Find where the given text appears and provide that cell's center as (X, Y) coordinate. 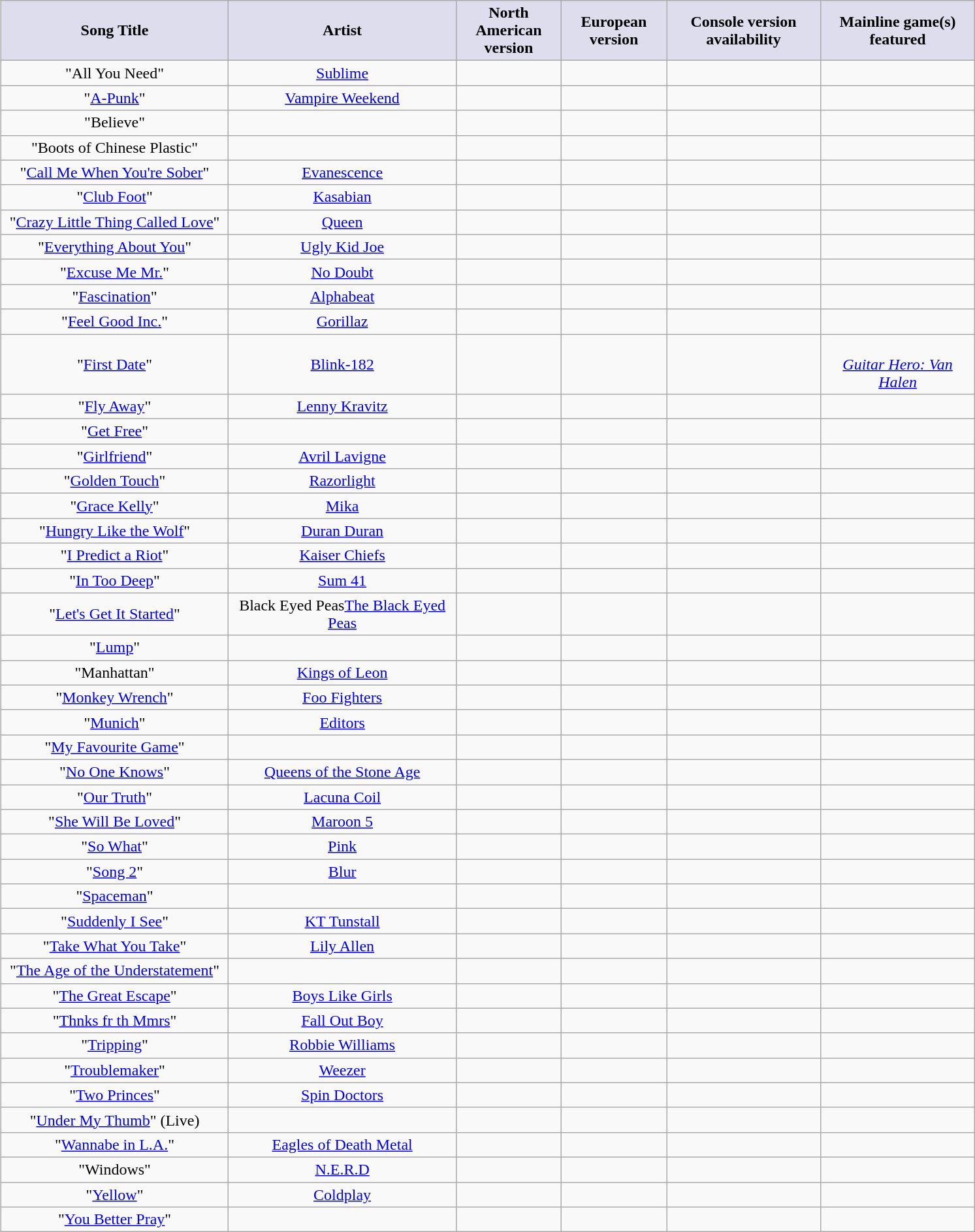
"The Great Escape" (115, 996)
Blur (342, 872)
Lenny Kravitz (342, 407)
"Fascination" (115, 296)
"Suddenly I See" (115, 921)
Ugly Kid Joe (342, 247)
KT Tunstall (342, 921)
"Believe" (115, 123)
"Our Truth" (115, 797)
"Two Princes" (115, 1095)
Razorlight (342, 481)
"Get Free" (115, 432)
"First Date" (115, 364)
Robbie Williams (342, 1045)
Avril Lavigne (342, 456)
"Yellow" (115, 1194)
Kaiser Chiefs (342, 556)
Song Title (115, 31)
Queens of the Stone Age (342, 772)
"Grace Kelly" (115, 506)
Eagles of Death Metal (342, 1145)
"Boots of Chinese Plastic" (115, 148)
"Excuse Me Mr." (115, 272)
"Fly Away" (115, 407)
Gorillaz (342, 321)
Europeanversion (614, 31)
"Windows" (115, 1169)
"Girlfriend" (115, 456)
Spin Doctors (342, 1095)
Pink (342, 847)
"The Age of the Understatement" (115, 971)
"You Better Pray" (115, 1220)
Mainline game(s) featured (898, 31)
"Spaceman" (115, 896)
"Song 2" (115, 872)
Editors (342, 722)
Sum 41 (342, 580)
"Tripping" (115, 1045)
Kasabian (342, 197)
"Crazy Little Thing Called Love" (115, 222)
"Club Foot" (115, 197)
Guitar Hero: Van Halen (898, 364)
Maroon 5 (342, 822)
"Under My Thumb" (Live) (115, 1120)
Artist (342, 31)
Foo Fighters (342, 697)
"Call Me When You're Sober" (115, 172)
"Hungry Like the Wolf" (115, 531)
"Feel Good Inc." (115, 321)
Mika (342, 506)
Lily Allen (342, 946)
Queen (342, 222)
Vampire Weekend (342, 98)
Black Eyed PeasThe Black Eyed Peas (342, 614)
N.E.R.D (342, 1169)
Weezer (342, 1070)
Blink-182 (342, 364)
Kings of Leon (342, 672)
"Take What You Take" (115, 946)
"Let's Get It Started" (115, 614)
Sublime (342, 73)
"She Will Be Loved" (115, 822)
"Wannabe in L.A." (115, 1145)
"Everything About You" (115, 247)
Boys Like Girls (342, 996)
Fall Out Boy (342, 1020)
Evanescence (342, 172)
"All You Need" (115, 73)
Duran Duran (342, 531)
"Golden Touch" (115, 481)
"Munich" (115, 722)
"A-Punk" (115, 98)
"No One Knows" (115, 772)
Coldplay (342, 1194)
Console version availability (743, 31)
"Manhattan" (115, 672)
"I Predict a Riot" (115, 556)
"Lump" (115, 648)
Lacuna Coil (342, 797)
"Thnks fr th Mmrs" (115, 1020)
North Americanversion (508, 31)
No Doubt (342, 272)
"Monkey Wrench" (115, 697)
"In Too Deep" (115, 580)
Alphabeat (342, 296)
"Troublemaker" (115, 1070)
"So What" (115, 847)
"My Favourite Game" (115, 747)
